For the text-containing cell, return its midpoint in [x, y] coordinate format. 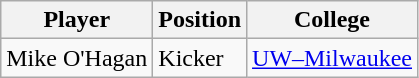
College [332, 20]
UW–Milwaukee [332, 58]
Kicker [200, 58]
Player [77, 20]
Mike O'Hagan [77, 58]
Position [200, 20]
